Extract the [x, y] coordinate from the center of the cell holding the provided text.  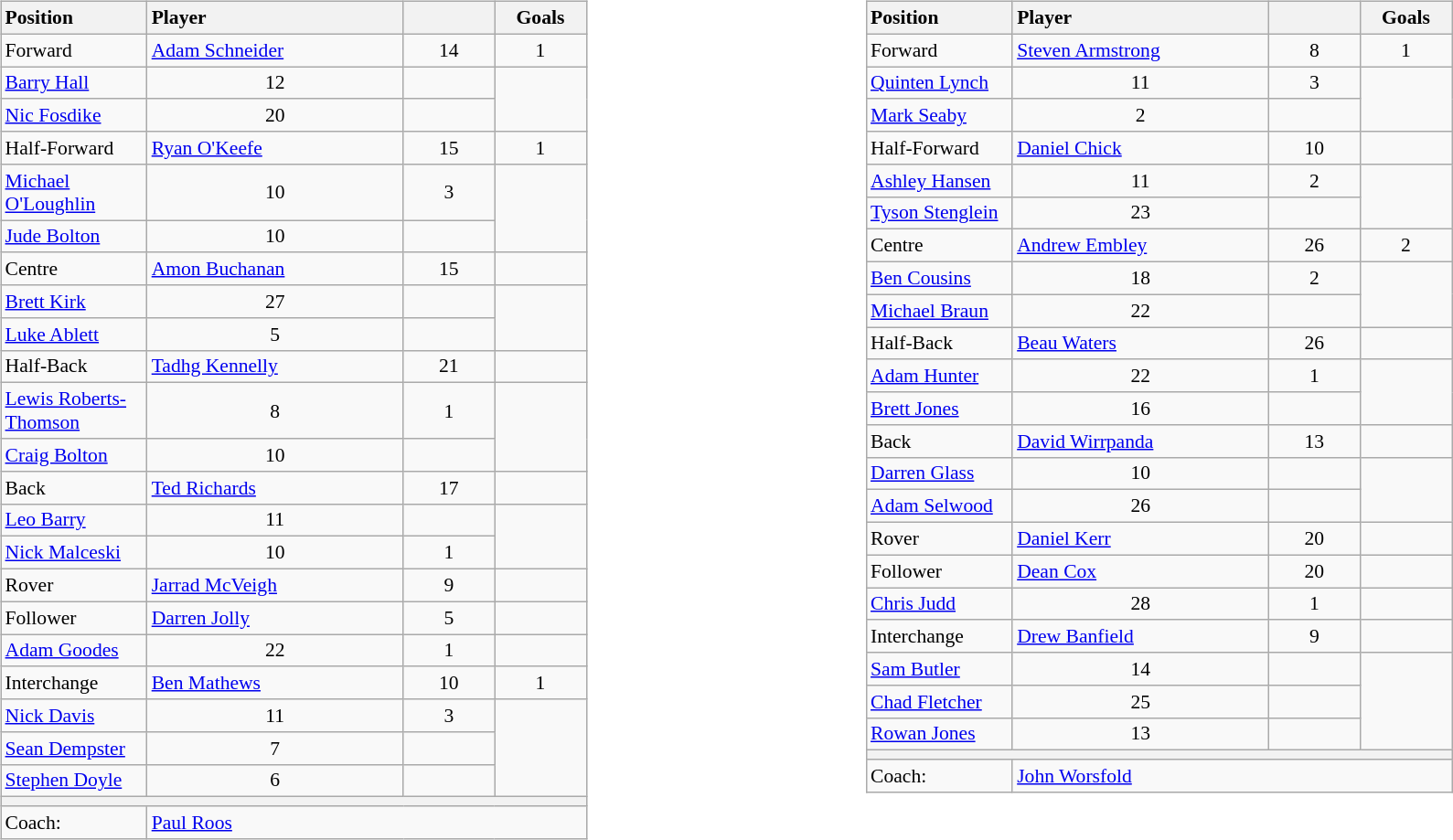
Nick Davis [73, 716]
Rowan Jones [939, 734]
Beau Waters [1140, 344]
Stephen Doyle [73, 781]
17 [449, 487]
7 [275, 748]
Ryan O'Keefe [275, 148]
David Wirrpanda [1140, 441]
Daniel Chick [1140, 148]
Ben Cousins [939, 278]
Leo Barry [73, 520]
Sam Butler [939, 669]
28 [1140, 603]
Amon Buchanan [275, 269]
Quinten Lynch [939, 82]
Dean Cox [1140, 571]
Michael Braun [939, 311]
Barry Hall [73, 82]
Sean Dempster [73, 748]
Brett Kirk [73, 302]
Adam Goodes [73, 651]
Jude Bolton [73, 236]
16 [1140, 409]
18 [1140, 278]
Andrew Embley [1140, 246]
Nic Fosdike [73, 115]
Chris Judd [939, 603]
John Worsfold [1232, 776]
Adam Schneider [275, 50]
Tadhg Kennelly [275, 367]
Tyson Stenglein [939, 213]
Chad Fletcher [939, 701]
Adam Selwood [939, 506]
Michael O'Loughlin [73, 192]
Drew Banfield [1140, 636]
Steven Armstrong [1140, 50]
12 [275, 82]
Darren Glass [939, 473]
Jarrad McVeigh [275, 585]
Brett Jones [939, 409]
23 [1140, 213]
Darren Jolly [275, 618]
Lewis Roberts-Thomson [73, 411]
Daniel Kerr [1140, 538]
6 [275, 781]
Adam Hunter [939, 376]
27 [275, 302]
Paul Roos [367, 823]
21 [449, 367]
Ashley Hansen [939, 180]
Ted Richards [275, 487]
Luke Ablett [73, 334]
Nick Malceski [73, 553]
Ben Mathews [275, 683]
25 [1140, 701]
Craig Bolton [73, 455]
Mark Seaby [939, 115]
